Extract the (x, y) coordinate from the center of the cell holding the provided text.  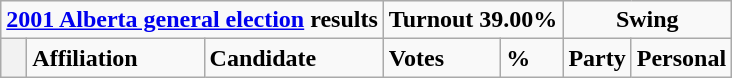
Swing (648, 20)
Personal (681, 58)
2001 Alberta general election results (192, 20)
Affiliation (116, 58)
Party (597, 58)
% (532, 58)
Turnout 39.00% (473, 20)
Candidate (294, 58)
Votes (442, 58)
